Provide the (x, y) coordinate of the cell's center where the given text is located.  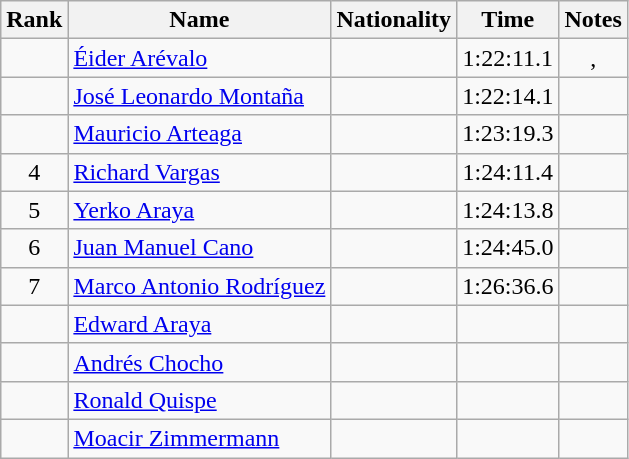
Name (200, 20)
Marco Antonio Rodríguez (200, 286)
4 (34, 172)
Yerko Araya (200, 210)
Éider Arévalo (200, 58)
José Leonardo Montaña (200, 96)
Juan Manuel Cano (200, 248)
Nationality (394, 20)
Moacir Zimmermann (200, 438)
6 (34, 248)
Mauricio Arteaga (200, 134)
Andrés Chocho (200, 362)
1:24:45.0 (508, 248)
Time (508, 20)
5 (34, 210)
1:23:19.3 (508, 134)
7 (34, 286)
1:22:11.1 (508, 58)
1:26:36.6 (508, 286)
Richard Vargas (200, 172)
Rank (34, 20)
1:22:14.1 (508, 96)
1:24:11.4 (508, 172)
Notes (593, 20)
Edward Araya (200, 324)
, (593, 58)
Ronald Quispe (200, 400)
1:24:13.8 (508, 210)
